Pinpoint the cell where the given text exists, returning its (x, y) midpoint coordinate. 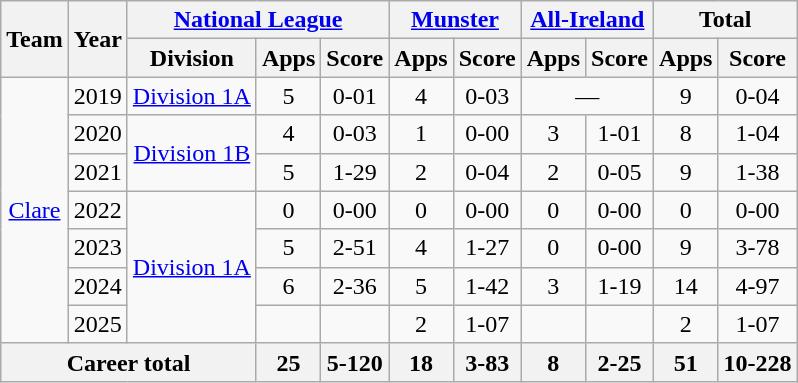
2021 (98, 172)
3-83 (487, 362)
0-05 (620, 172)
2-25 (620, 362)
18 (421, 362)
14 (686, 286)
1-27 (487, 248)
Division (192, 58)
2020 (98, 134)
1-01 (620, 134)
3-78 (758, 248)
2022 (98, 210)
1-04 (758, 134)
1-38 (758, 172)
National League (258, 20)
2024 (98, 286)
2-51 (355, 248)
Clare (35, 210)
All-Ireland (587, 20)
4-97 (758, 286)
0-01 (355, 96)
Team (35, 39)
Year (98, 39)
Division 1B (192, 153)
Total (726, 20)
1-42 (487, 286)
Munster (455, 20)
10-228 (758, 362)
2-36 (355, 286)
6 (288, 286)
51 (686, 362)
2019 (98, 96)
2023 (98, 248)
5-120 (355, 362)
1-29 (355, 172)
1 (421, 134)
25 (288, 362)
2025 (98, 324)
1-19 (620, 286)
Career total (129, 362)
— (587, 96)
